Determine the (x, y) coordinate at the center of the cell enclosing the given text.  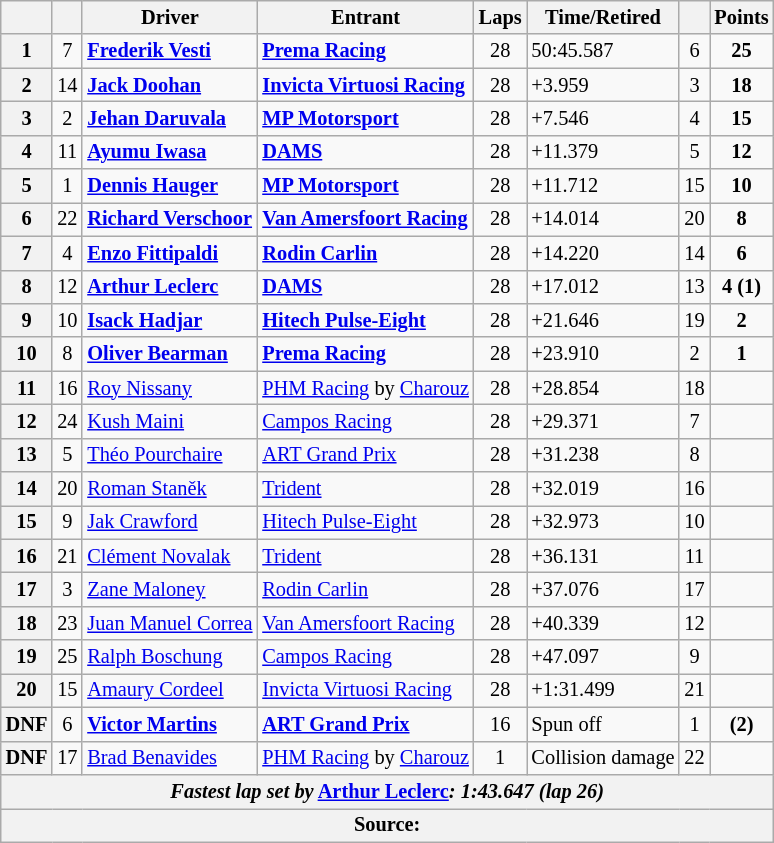
Ralph Boschung (170, 657)
Amaury Cordeel (170, 690)
+47.097 (604, 657)
+31.238 (604, 455)
Zane Maloney (170, 589)
Source: (388, 825)
+3.959 (604, 85)
Entrant (365, 17)
Isack Hadjar (170, 320)
+37.076 (604, 589)
+28.854 (604, 388)
Spun off (604, 724)
23 (67, 623)
Points (742, 17)
Jehan Daruvala (170, 118)
Time/Retired (604, 17)
Brad Benavides (170, 758)
+11.712 (604, 186)
+29.371 (604, 421)
Collision damage (604, 758)
Driver (170, 17)
Jak Crawford (170, 522)
Clément Novalak (170, 556)
Ayumu Iwasa (170, 152)
Oliver Bearman (170, 354)
50:45.587 (604, 51)
Juan Manuel Correa (170, 623)
Dennis Hauger (170, 186)
+1:31.499 (604, 690)
+32.973 (604, 522)
Roman Staněk (170, 489)
Laps (500, 17)
(2) (742, 724)
Fastest lap set by Arthur Leclerc: 1:43.647 (lap 26) (388, 791)
+11.379 (604, 152)
24 (67, 421)
+36.131 (604, 556)
+21.646 (604, 320)
Enzo Fittipaldi (170, 253)
+32.019 (604, 489)
+23.910 (604, 354)
+40.339 (604, 623)
+14.014 (604, 219)
Théo Pourchaire (170, 455)
Jack Doohan (170, 85)
+14.220 (604, 253)
Roy Nissany (170, 388)
Victor Martins (170, 724)
Frederik Vesti (170, 51)
+17.012 (604, 287)
Richard Verschoor (170, 219)
4 (1) (742, 287)
+7.546 (604, 118)
Kush Maini (170, 421)
Arthur Leclerc (170, 287)
